Determine the [X, Y] coordinate at the center of the cell enclosing the given text.  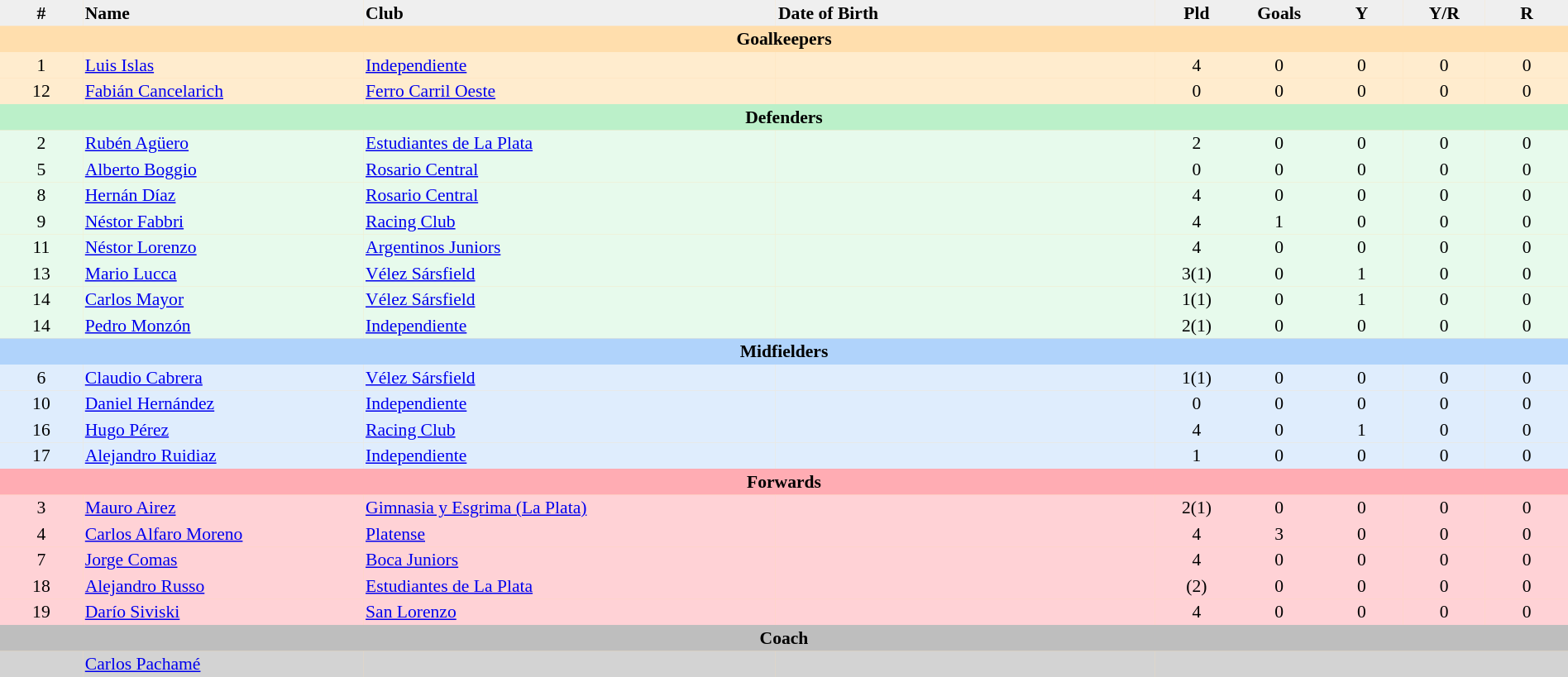
Alejandro Ruidiaz [223, 456]
6 [41, 378]
Pld [1197, 13]
9 [41, 222]
Forwards [784, 482]
Claudio Cabrera [223, 378]
10 [41, 403]
San Lorenzo [569, 612]
Néstor Lorenzo [223, 248]
Club [569, 13]
Pedro Monzón [223, 326]
Platense [569, 534]
Néstor Fabbri [223, 222]
19 [41, 612]
Goalkeepers [784, 40]
Carlos Alfaro Moreno [223, 534]
5 [41, 169]
# [41, 13]
Midfielders [784, 352]
(2) [1197, 586]
Mauro Airez [223, 508]
3(1) [1197, 274]
Jorge Comas [223, 560]
R [1527, 13]
18 [41, 586]
Name [223, 13]
Defenders [784, 117]
Boca Juniors [569, 560]
Carlos Mayor [223, 299]
Y [1362, 13]
11 [41, 248]
Darío Siviski [223, 612]
Fabián Cancelarich [223, 91]
Daniel Hernández [223, 403]
Alberto Boggio [223, 169]
Coach [784, 638]
Hernán Díaz [223, 195]
Alejandro Russo [223, 586]
Argentinos Juniors [569, 248]
Mario Lucca [223, 274]
17 [41, 456]
Date of Birth [966, 13]
Rubén Agüero [223, 144]
Hugo Pérez [223, 430]
Gimnasia y Esgrima (La Plata) [569, 508]
Ferro Carril Oeste [569, 91]
Goals [1279, 13]
8 [41, 195]
13 [41, 274]
12 [41, 91]
Y/R [1444, 13]
7 [41, 560]
16 [41, 430]
Luis Islas [223, 65]
